For the text-containing cell, return its midpoint in (X, Y) coordinate format. 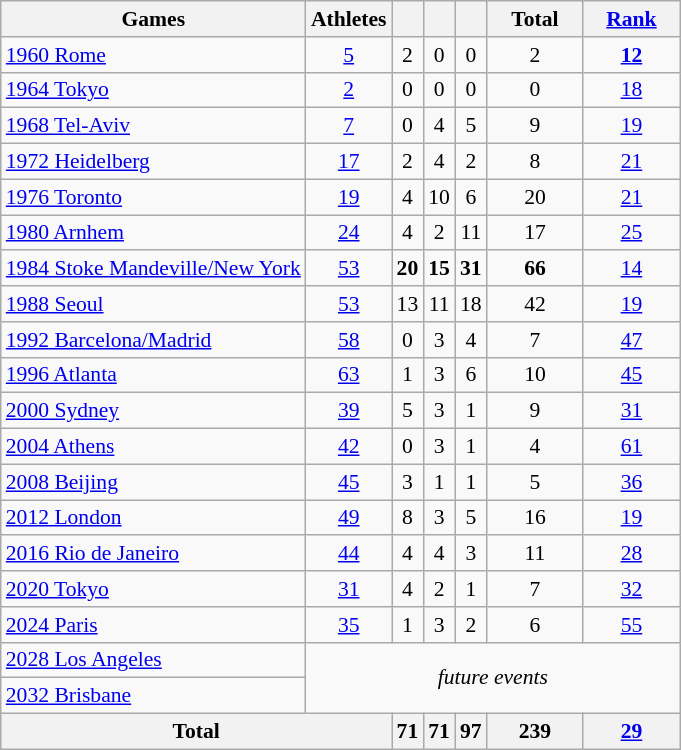
2028 Los Angeles (154, 660)
24 (349, 233)
49 (349, 518)
2000 Sydney (154, 411)
55 (632, 625)
63 (349, 375)
44 (349, 554)
36 (632, 482)
58 (349, 340)
16 (536, 518)
39 (349, 411)
1968 Tel-Aviv (154, 126)
12 (632, 55)
1976 Toronto (154, 197)
1972 Heidelberg (154, 162)
2012 London (154, 518)
future events (493, 678)
15 (439, 269)
2004 Athens (154, 447)
1996 Atlanta (154, 375)
29 (632, 732)
13 (408, 304)
14 (632, 269)
2016 Rio de Janeiro (154, 554)
1992 Barcelona/Madrid (154, 340)
25 (632, 233)
2020 Tokyo (154, 589)
1964 Tokyo (154, 90)
Games (154, 19)
Rank (632, 19)
1988 Seoul (154, 304)
28 (632, 554)
Athletes (349, 19)
97 (471, 732)
1960 Rome (154, 55)
61 (632, 447)
2032 Brisbane (154, 696)
32 (632, 589)
66 (536, 269)
1984 Stoke Mandeville/New York (154, 269)
2024 Paris (154, 625)
47 (632, 340)
35 (349, 625)
2008 Beijing (154, 482)
1980 Arnhem (154, 233)
239 (536, 732)
